Return (x, y) of the center of cell containing provided text 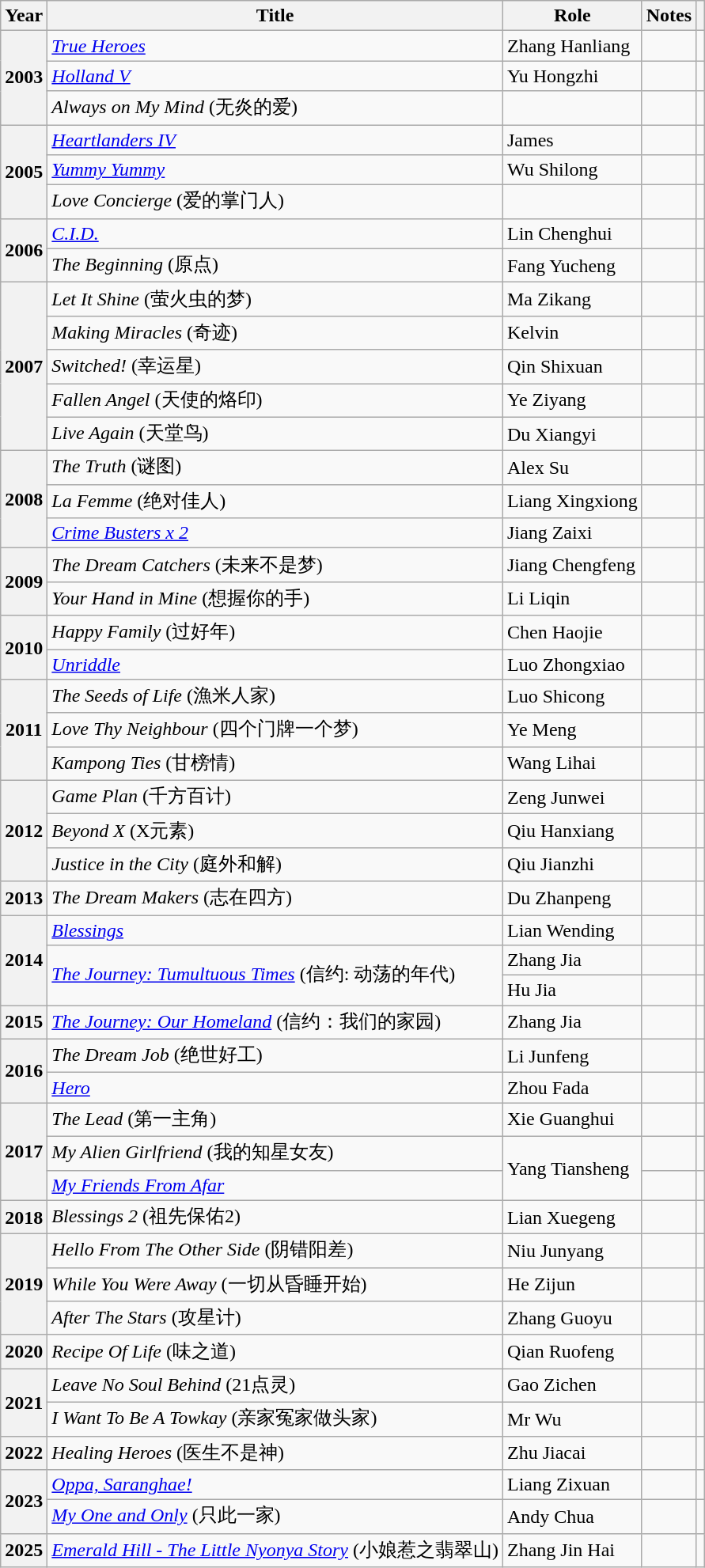
My Friends From Afar (275, 1185)
The Truth (谜图) (275, 468)
Leave No Soul Behind (21点灵) (275, 1386)
My One and Only (只此一家) (275, 1517)
Oppa, Saranghae! (275, 1485)
Luo Shicong (572, 696)
Zhang Hanliang (572, 46)
The Dream Catchers (未来不是梦) (275, 565)
While You Were Away (一切从昏睡开始) (275, 1285)
Fallen Angel (天使的烙印) (275, 400)
Du Xiangyi (572, 434)
Your Hand in Mine (想握你的手) (275, 598)
Li Liqin (572, 598)
2021 (24, 1402)
The Journey: Our Homeland (信约：我们的家园) (275, 1022)
Beyond X (X元素) (275, 831)
Qin Shixuan (572, 367)
James (572, 140)
2018 (24, 1217)
The Dream Makers (志在四方) (275, 899)
The Beginning (原点) (275, 266)
Title (275, 16)
Lian Xuegeng (572, 1217)
Wang Lihai (572, 764)
2022 (24, 1452)
Yang Tiansheng (572, 1168)
2019 (24, 1285)
Du Zhanpeng (572, 899)
Kelvin (572, 332)
2011 (24, 730)
Heartlanders IV (275, 140)
2003 (24, 78)
Ma Zikang (572, 299)
2010 (24, 647)
After The Stars (攻星计) (275, 1318)
2005 (24, 172)
Happy Family (过好年) (275, 633)
Zeng Junwei (572, 797)
Liang Zixuan (572, 1485)
2023 (24, 1502)
Mr Wu (572, 1419)
True Heroes (275, 46)
Fang Yucheng (572, 266)
Always on My Mind (无炎的爱) (275, 108)
C.I.D. (275, 233)
Crime Busters x 2 (275, 533)
Hu Jia (572, 990)
Role (572, 16)
Love Concierge (爱的掌门人) (275, 203)
Lin Chenghui (572, 233)
Gao Zichen (572, 1386)
Blessings 2 (祖先保佑2) (275, 1217)
Ye Meng (572, 729)
Jiang Chengfeng (572, 565)
Li Junfeng (572, 1055)
Liang Xingxiong (572, 502)
Love Thy Neighbour (四个门牌一个梦) (275, 729)
2012 (24, 831)
Year (24, 16)
Kampong Ties (甘榜情) (275, 764)
Emerald Hill - The Little Nyonya Story (小娘惹之翡翠山) (275, 1551)
The Lead (第一主角) (275, 1120)
Game Plan (千方百计) (275, 797)
Qian Ruofeng (572, 1351)
2013 (24, 899)
Luo Zhongxiao (572, 664)
Qiu Jianzhi (572, 864)
Wu Shilong (572, 170)
Chen Haojie (572, 633)
Healing Heroes (医生不是神) (275, 1452)
Holland V (275, 76)
2006 (24, 250)
Yummy Yummy (275, 170)
Jiang Zaixi (572, 533)
2008 (24, 500)
Lian Wending (572, 930)
Zhu Jiacai (572, 1452)
Ye Ziyang (572, 400)
2017 (24, 1152)
Unriddle (275, 664)
Niu Junyang (572, 1252)
The Dream Job (绝世好工) (275, 1055)
2014 (24, 960)
Hello From The Other Side (阴错阳差) (275, 1252)
Zhang Jin Hai (572, 1551)
The Seeds of Life (漁米人家) (275, 696)
Andy Chua (572, 1517)
Yu Hongzhi (572, 76)
He Zijun (572, 1285)
Switched! (幸运星) (275, 367)
Notes (669, 16)
2007 (24, 367)
2025 (24, 1551)
Making Miracles (奇迹) (275, 332)
Zhou Fada (572, 1088)
Let It Shine (萤火虫的梦) (275, 299)
Alex Su (572, 468)
2009 (24, 582)
Hero (275, 1088)
My Alien Girlfriend (我的知星女友) (275, 1153)
2020 (24, 1351)
Justice in the City (庭外和解) (275, 864)
Qiu Hanxiang (572, 831)
I Want To Be A Towkay (亲家冤家做头家) (275, 1419)
Blessings (275, 930)
2015 (24, 1022)
Live Again (天堂鸟) (275, 434)
The Journey: Tumultuous Times (信约: 动荡的年代) (275, 975)
La Femme (绝对佳人) (275, 502)
Zhang Guoyu (572, 1318)
2016 (24, 1071)
Xie Guanghui (572, 1120)
Recipe Of Life (味之道) (275, 1351)
